Detect which cell encompasses the target text, then output its [x, y] center coordinate. 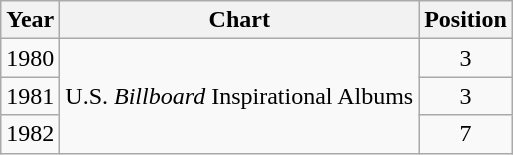
1980 [30, 58]
1982 [30, 134]
Chart [240, 20]
U.S. Billboard Inspirational Albums [240, 96]
Position [466, 20]
7 [466, 134]
1981 [30, 96]
Year [30, 20]
